Scan for the cell matching the given text and deliver its (x, y) coordinate at center. 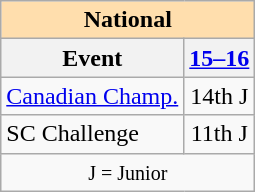
11th J (220, 134)
National (128, 20)
J = Junior (128, 172)
15–16 (220, 58)
Canadian Champ. (92, 96)
14th J (220, 96)
Event (92, 58)
SC Challenge (92, 134)
